Scan for the cell matching the given text and deliver its [X, Y] coordinate at center. 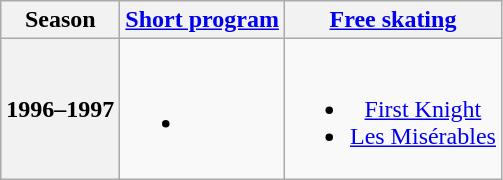
Season [60, 20]
Free skating [392, 20]
Short program [202, 20]
First Knight Les Misérables [392, 109]
1996–1997 [60, 109]
